Provide the [X, Y] coordinate of the cell's center where the given text is located.  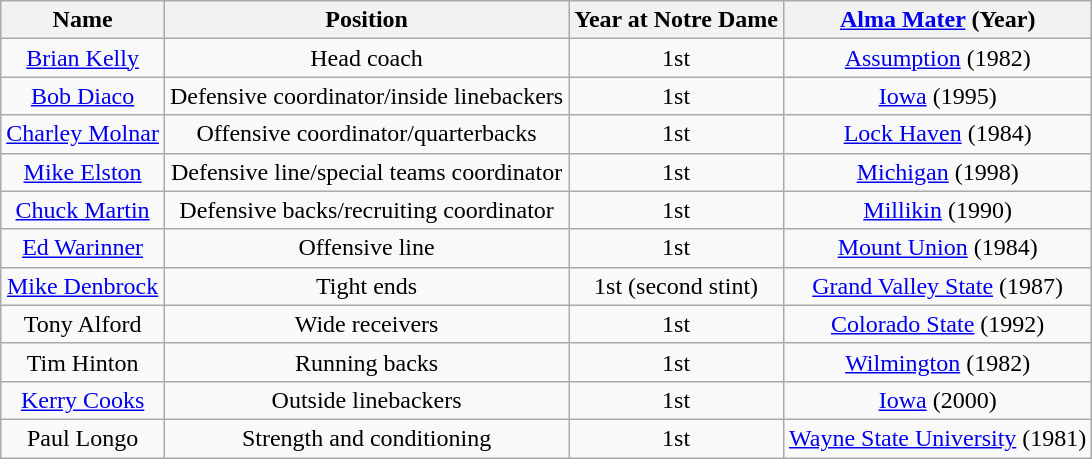
Iowa (2000) [937, 400]
Running backs [366, 362]
Chuck Martin [83, 210]
Name [83, 20]
Ed Warinner [83, 248]
Assumption (1982) [937, 58]
Year at Notre Dame [676, 20]
Defensive coordinator/inside linebackers [366, 96]
Strength and conditioning [366, 438]
Mike Elston [83, 172]
Tim Hinton [83, 362]
Defensive line/special teams coordinator [366, 172]
Michigan (1998) [937, 172]
Millikin (1990) [937, 210]
Kerry Cooks [83, 400]
Head coach [366, 58]
1st (second stint) [676, 286]
Defensive backs/recruiting coordinator [366, 210]
Wide receivers [366, 324]
Lock Haven (1984) [937, 134]
Grand Valley State (1987) [937, 286]
Mount Union (1984) [937, 248]
Brian Kelly [83, 58]
Outside linebackers [366, 400]
Offensive line [366, 248]
Iowa (1995) [937, 96]
Charley Molnar [83, 134]
Position [366, 20]
Wayne State University (1981) [937, 438]
Offensive coordinator/quarterbacks [366, 134]
Alma Mater (Year) [937, 20]
Colorado State (1992) [937, 324]
Bob Diaco [83, 96]
Mike Denbrock [83, 286]
Tony Alford [83, 324]
Paul Longo [83, 438]
Tight ends [366, 286]
Wilmington (1982) [937, 362]
